Search for the cell housing the specified text and yield its [X, Y] center coordinate. 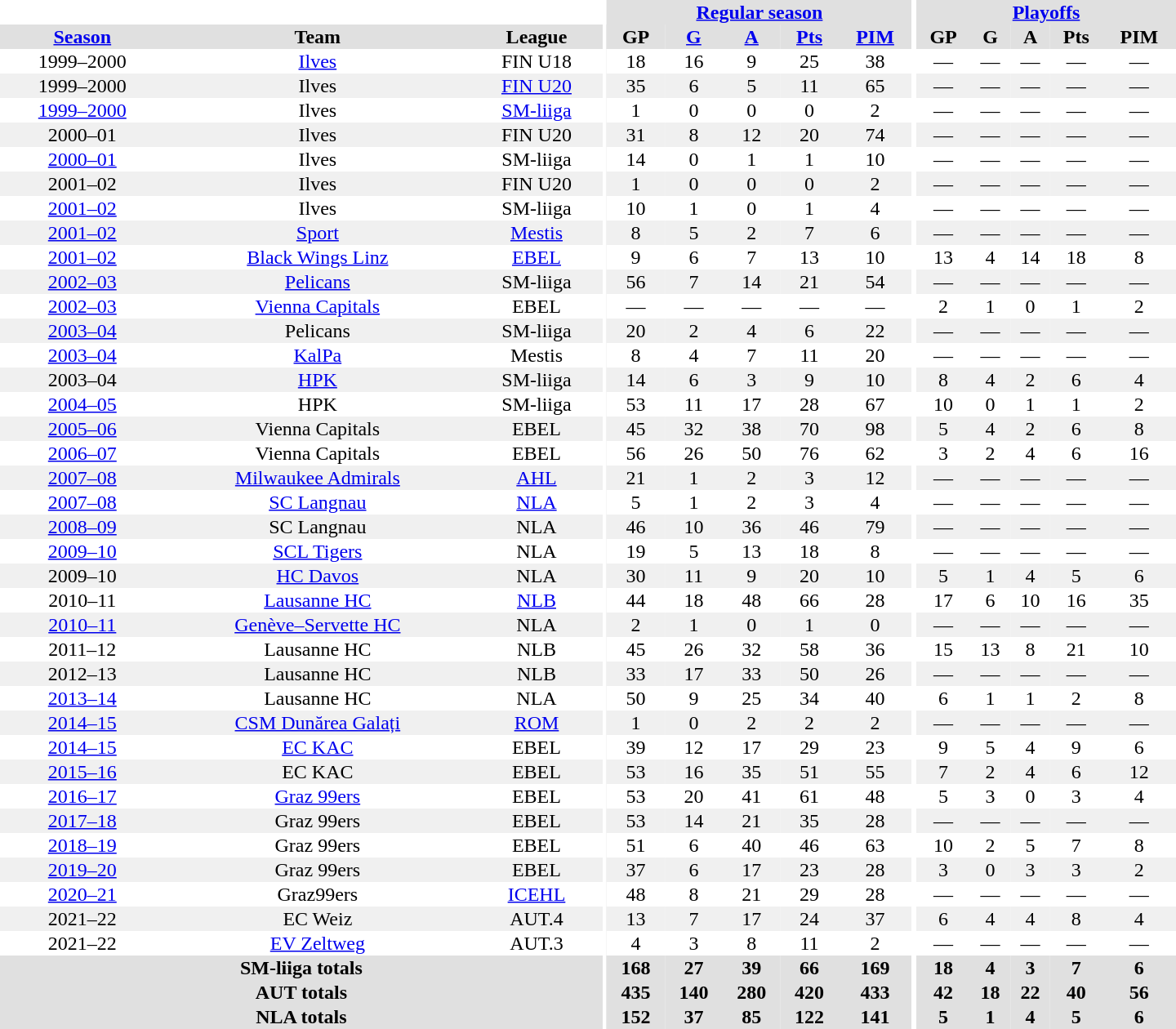
54 [875, 282]
31 [635, 135]
98 [875, 429]
44 [635, 600]
41 [751, 796]
55 [875, 772]
EV Zeltweg [318, 943]
42 [943, 992]
HC Davos [318, 576]
65 [875, 86]
SCL Tigers [318, 551]
AUT.4 [537, 919]
2017–18 [82, 821]
2008–09 [82, 527]
EC Weiz [318, 919]
79 [875, 527]
61 [810, 796]
AUT totals [301, 992]
70 [810, 429]
ROM [537, 723]
2004–05 [82, 404]
FIN U18 [537, 61]
30 [635, 576]
2015–16 [82, 772]
AHL [537, 478]
KalPa [318, 355]
140 [694, 992]
27 [694, 968]
76 [810, 453]
62 [875, 453]
CSM Dunărea Galați [318, 723]
435 [635, 992]
2005–06 [82, 429]
420 [810, 992]
280 [751, 992]
ICEHL [537, 894]
Genève–Servette HC [318, 625]
433 [875, 992]
141 [875, 1017]
Season [82, 37]
League [537, 37]
24 [810, 919]
2020–21 [82, 894]
169 [875, 968]
Graz99ers [318, 894]
19 [635, 551]
58 [810, 649]
Milwaukee Admirals [318, 478]
34 [810, 698]
168 [635, 968]
2018–19 [82, 845]
122 [810, 1017]
AUT.3 [537, 943]
152 [635, 1017]
Black Wings Linz [318, 257]
74 [875, 135]
Regular season [759, 12]
15 [943, 649]
85 [751, 1017]
SM-liiga totals [301, 968]
Playoffs [1046, 12]
2012–13 [82, 674]
2013–14 [82, 698]
Sport [318, 233]
2016–17 [82, 796]
Team [318, 37]
2011–12 [82, 649]
2006–07 [82, 453]
67 [875, 404]
63 [875, 845]
2019–20 [82, 870]
NLA totals [301, 1017]
